Detect which cell encompasses the target text, then output its [x, y] center coordinate. 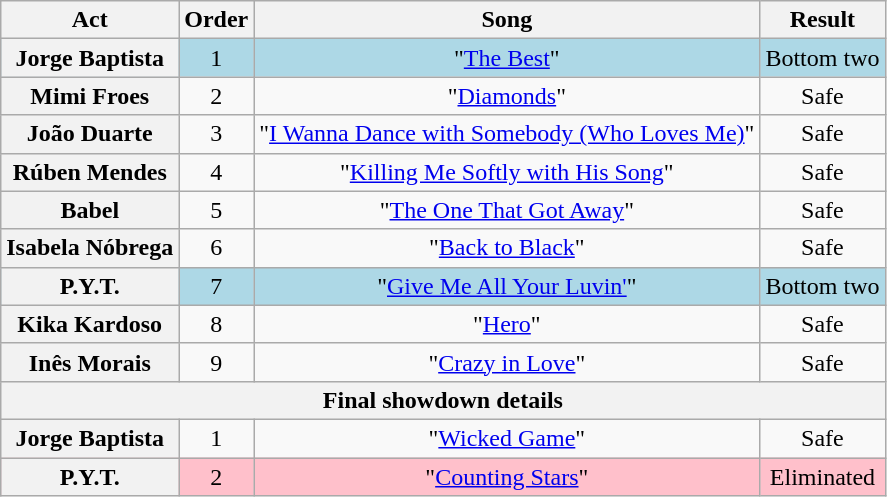
João Duarte [90, 134]
"Give Me All Your Luvin'" [507, 286]
Result [822, 20]
Rúben Mendes [90, 172]
"Crazy in Love" [507, 362]
Isabela Nóbrega [90, 248]
Kika Kardoso [90, 324]
7 [216, 286]
"Counting Stars" [507, 477]
8 [216, 324]
"Killing Me Softly with His Song" [507, 172]
Final showdown details [443, 400]
"The Best" [507, 58]
Inês Morais [90, 362]
"Wicked Game" [507, 438]
9 [216, 362]
Mimi Froes [90, 96]
Babel [90, 210]
Act [90, 20]
3 [216, 134]
6 [216, 248]
Song [507, 20]
Eliminated [822, 477]
"I Wanna Dance with Somebody (Who Loves Me)" [507, 134]
"Diamonds" [507, 96]
Order [216, 20]
5 [216, 210]
"Back to Black" [507, 248]
"The One That Got Away" [507, 210]
"Hero" [507, 324]
4 [216, 172]
